Provide the [x, y] coordinate of the cell's center where the given text is located.  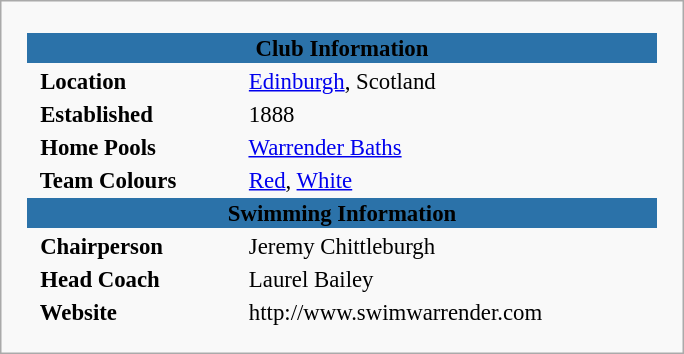
Home Pools [130, 147]
Warrender Baths [446, 147]
Red, White [446, 180]
Website [130, 312]
1888 [446, 114]
Team Colours [130, 180]
Edinburgh, Scotland [446, 81]
Chairperson [130, 246]
Laurel Bailey [446, 279]
Jeremy Chittleburgh [446, 246]
Swimming Information [342, 213]
http://www.swimwarrender.com [446, 312]
Club Information [342, 48]
Location [130, 81]
Established [130, 114]
Head Coach [130, 279]
